Determine the (X, Y) coordinate at the center of the cell enclosing the given text.  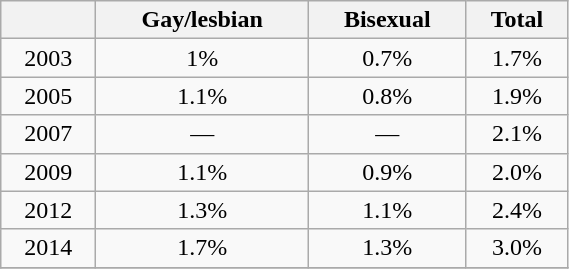
0.8% (388, 96)
0.9% (388, 172)
2.4% (517, 210)
2014 (48, 248)
Bisexual (388, 20)
0.7% (388, 58)
2.0% (517, 172)
3.0% (517, 248)
2.1% (517, 134)
2005 (48, 96)
Total (517, 20)
1% (202, 58)
Gay/lesbian (202, 20)
2007 (48, 134)
2009 (48, 172)
2012 (48, 210)
2003 (48, 58)
1.9% (517, 96)
